Find where the given text appears and provide that cell's center as (x, y) coordinate. 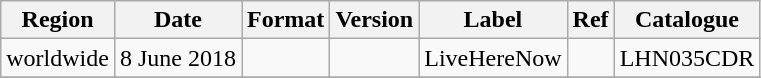
Date (178, 20)
Format (286, 20)
Version (374, 20)
Catalogue (687, 20)
Ref (590, 20)
worldwide (58, 58)
LiveHereNow (493, 58)
Label (493, 20)
8 June 2018 (178, 58)
Region (58, 20)
LHN035CDR (687, 58)
